From the cell containing the given text, extract its center point as [x, y] coordinate. 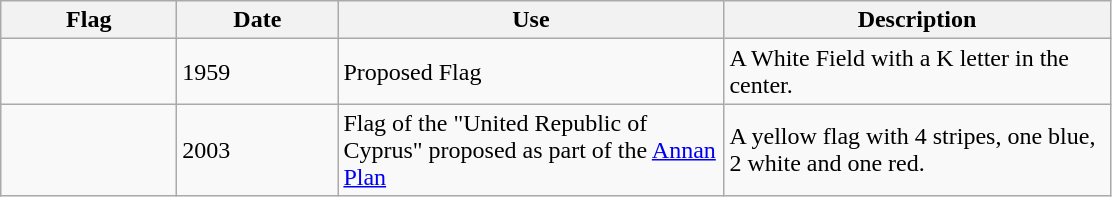
Description [917, 20]
Use [531, 20]
2003 [258, 150]
A White Field with a K letter in the center. [917, 72]
Proposed Flag [531, 72]
Date [258, 20]
Flag [89, 20]
A yellow flag with 4 stripes, one blue, 2 white and one red. [917, 150]
Flag of the "United Republic of Cyprus" proposed as part of the Annan Plan [531, 150]
1959 [258, 72]
